Find where the given text appears and provide that cell's center as [X, Y] coordinate. 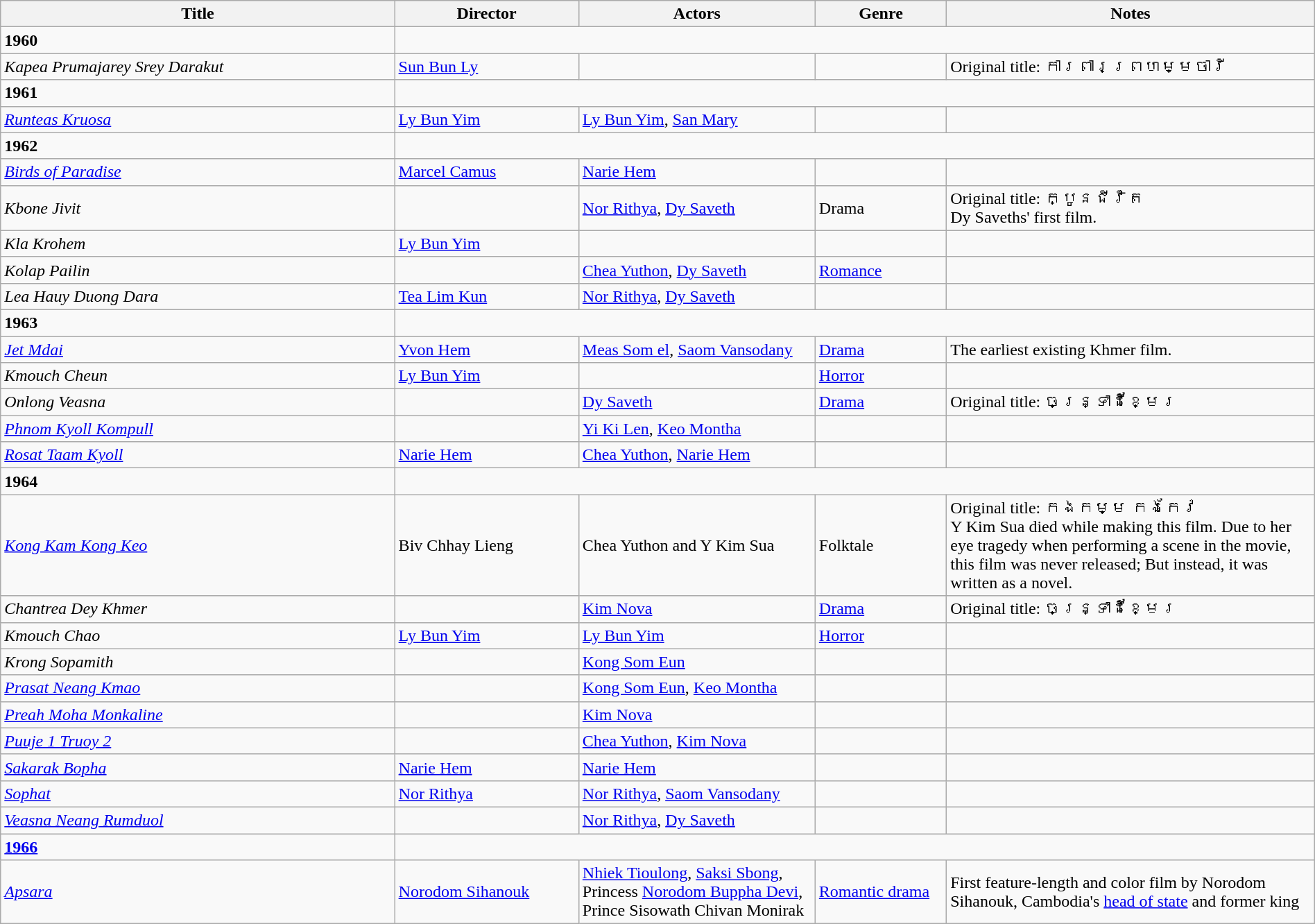
Kmouch Cheun [198, 376]
Kolap Pailin [198, 270]
Kbone Jivit [198, 208]
Dy Saveth [696, 402]
Nhiek Tioulong, Saksi Sbong, Princess Norodom Buppha Devi, Prince Sisowath Chivan Monirak [696, 892]
Marcel Camus [487, 172]
Sophat [198, 794]
Veasna Neang Rumduol [198, 820]
Runteas Kruosa [198, 119]
Romantic drama [881, 892]
Kong Kam Kong Keo [198, 545]
Kong Som Eun [696, 662]
Birds of Paradise [198, 172]
1966 [198, 847]
Genre [881, 14]
Nor Rithya [487, 794]
Director [487, 14]
Onlong Veasna [198, 402]
Original title: ការពារព្រហម្មចារី [1131, 67]
Biv Chhay Lieng [487, 545]
First feature-length and color film by Norodom Sihanouk, Cambodia's head of state and former king [1131, 892]
Chea Yuthon, Narie Hem [696, 455]
Lea Hauy Duong Dara [198, 296]
Chantrea Dey Khmer [198, 609]
1963 [198, 323]
Norodom Sihanouk [487, 892]
Kapea Prumajarey Srey Darakut [198, 67]
Yvon Hem [487, 349]
Kla Krohem [198, 243]
1960 [198, 40]
Kmouch Chao [198, 635]
Prasat Neang Kmao [198, 688]
Krong Sopamith [198, 662]
Title [198, 14]
Rosat Taam Kyoll [198, 455]
Chea Yuthon, Dy Saveth [696, 270]
Yi Ki Len, Keo Montha [696, 429]
Sun Bun Ly [487, 67]
1962 [198, 146]
The earliest existing Khmer film. [1131, 349]
Puuje 1 Truoy 2 [198, 741]
1961 [198, 93]
Kong Som Eun, Keo Montha [696, 688]
Meas Som el, Saom Vansodany [696, 349]
1964 [198, 481]
Ly Bun Yim, San Mary [696, 119]
Actors [696, 14]
Nor Rithya, Saom Vansodany [696, 794]
Apsara [198, 892]
Preah Moha Monkaline [198, 715]
Notes [1131, 14]
Folktale [881, 545]
Original title: ក្បូនជីវិតDy Saveths' first film. [1131, 208]
Chea Yuthon, Kim Nova [696, 741]
Phnom Kyoll Kompull [198, 429]
Romance [881, 270]
Jet Mdai [198, 349]
Tea Lim Kun [487, 296]
Chea Yuthon and Y Kim Sua [696, 545]
Sakarak Bopha [198, 767]
